Detect which cell encompasses the target text, then output its [x, y] center coordinate. 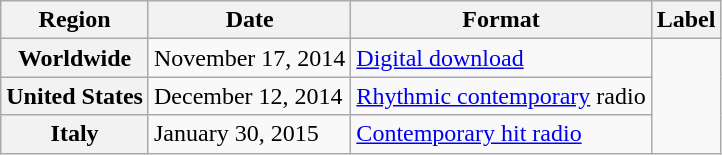
Region [75, 20]
Worldwide [75, 58]
November 17, 2014 [249, 58]
Italy [75, 134]
Rhythmic contemporary radio [501, 96]
January 30, 2015 [249, 134]
United States [75, 96]
Contemporary hit radio [501, 134]
Label [686, 20]
Date [249, 20]
Digital download [501, 58]
Format [501, 20]
December 12, 2014 [249, 96]
